Return (X, Y) of the center of cell containing provided text 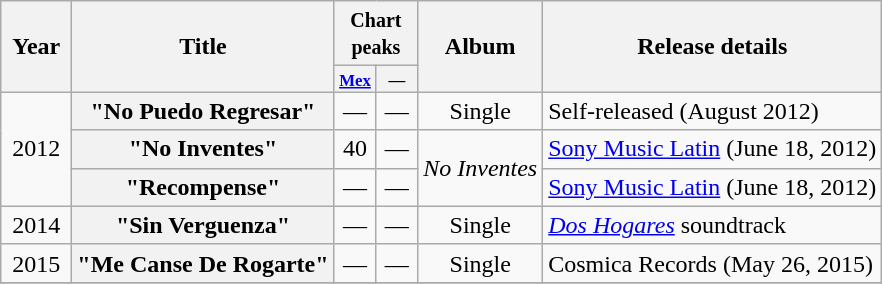
2014 (36, 225)
2015 (36, 263)
40 (355, 149)
"Me Canse De Rogarte" (203, 263)
"Recompense" (203, 187)
Title (203, 46)
"No Puedo Regresar" (203, 111)
Chart peaks (376, 34)
Mex (355, 79)
Cosmica Records (May 26, 2015) (712, 263)
Year (36, 46)
2012 (36, 149)
"Sin Verguenza" (203, 225)
No Inventes (480, 168)
"No Inventes" (203, 149)
Album (480, 46)
Self-released (August 2012) (712, 111)
Release details (712, 46)
Dos Hogares soundtrack (712, 225)
